Extract the (X, Y) coordinate from the center of the cell holding the provided text.  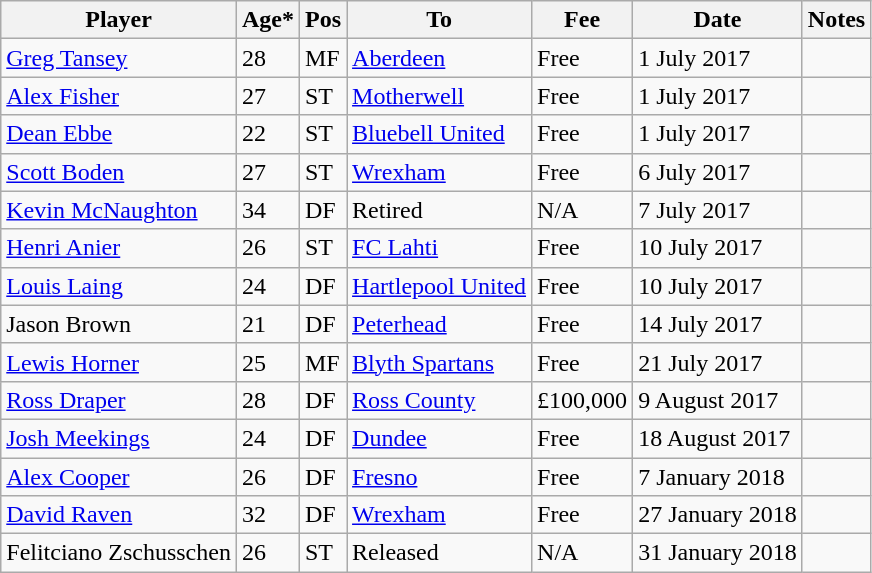
Lewis Horner (119, 362)
Kevin McNaughton (119, 210)
Hartlepool United (440, 286)
7 July 2017 (718, 210)
Josh Meekings (119, 438)
Fresno (440, 477)
27 January 2018 (718, 515)
22 (268, 134)
Scott Boden (119, 172)
Dundee (440, 438)
Retired (440, 210)
FC Lahti (440, 248)
14 July 2017 (718, 324)
Player (119, 20)
David Raven (119, 515)
21 July 2017 (718, 362)
Peterhead (440, 324)
Louis Laing (119, 286)
31 January 2018 (718, 553)
18 August 2017 (718, 438)
Alex Fisher (119, 96)
Dean Ebbe (119, 134)
32 (268, 515)
Ross Draper (119, 400)
25 (268, 362)
9 August 2017 (718, 400)
Fee (582, 20)
34 (268, 210)
£100,000 (582, 400)
Age* (268, 20)
Henri Anier (119, 248)
7 January 2018 (718, 477)
Pos (322, 20)
Notes (836, 20)
Felitciano Zschusschen (119, 553)
Date (718, 20)
Alex Cooper (119, 477)
21 (268, 324)
Aberdeen (440, 58)
Motherwell (440, 96)
Blyth Spartans (440, 362)
Jason Brown (119, 324)
Greg Tansey (119, 58)
Bluebell United (440, 134)
Released (440, 553)
To (440, 20)
6 July 2017 (718, 172)
Ross County (440, 400)
